Scan for the cell matching the given text and deliver its [x, y] coordinate at center. 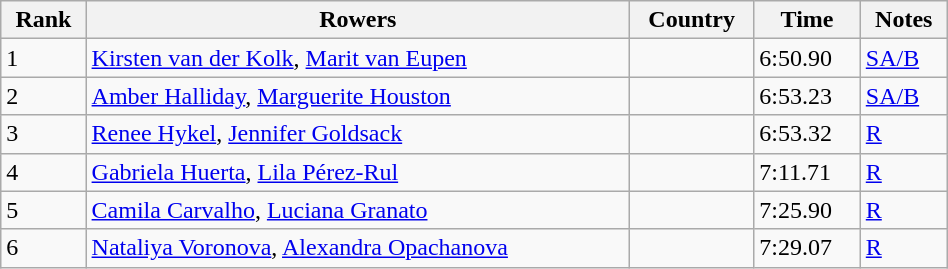
2 [44, 96]
Rank [44, 20]
Rowers [358, 20]
Kirsten van der Kolk, Marit van Eupen [358, 58]
6 [44, 248]
3 [44, 134]
Gabriela Huerta, Lila Pérez-Rul [358, 172]
7:29.07 [807, 248]
6:53.32 [807, 134]
5 [44, 210]
6:53.23 [807, 96]
1 [44, 58]
Amber Halliday, Marguerite Houston [358, 96]
7:25.90 [807, 210]
Camila Carvalho, Luciana Granato [358, 210]
Nataliya Voronova, Alexandra Opachanova [358, 248]
4 [44, 172]
Time [807, 20]
Notes [904, 20]
Country [692, 20]
7:11.71 [807, 172]
6:50.90 [807, 58]
Renee Hykel, Jennifer Goldsack [358, 134]
